Return the [x, y] coordinate for the center point of the cell that contains the specified text.  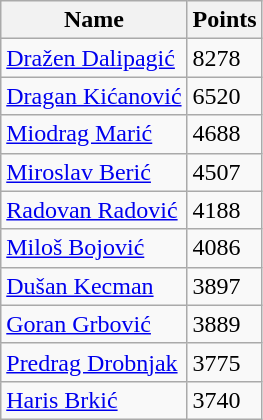
4688 [224, 134]
4507 [224, 172]
Goran Grbović [94, 324]
Dušan Kecman [94, 286]
6520 [224, 96]
Miodrag Marić [94, 134]
Points [224, 20]
Dražen Dalipagić [94, 58]
3740 [224, 400]
4188 [224, 210]
3897 [224, 286]
3889 [224, 324]
Name [94, 20]
Haris Brkić [94, 400]
Miroslav Berić [94, 172]
Dragan Kićanović [94, 96]
Predrag Drobnjak [94, 362]
3775 [224, 362]
4086 [224, 248]
Radovan Radović [94, 210]
Miloš Bojović [94, 248]
8278 [224, 58]
